Pinpoint the cell where the given text exists, returning its (x, y) midpoint coordinate. 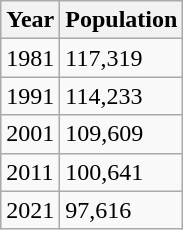
Year (30, 20)
109,609 (122, 134)
1981 (30, 58)
117,319 (122, 58)
114,233 (122, 96)
2021 (30, 210)
2011 (30, 172)
97,616 (122, 210)
2001 (30, 134)
100,641 (122, 172)
1991 (30, 96)
Population (122, 20)
